Identify which cell holds the provided text, then report its (X, Y) central coordinate. 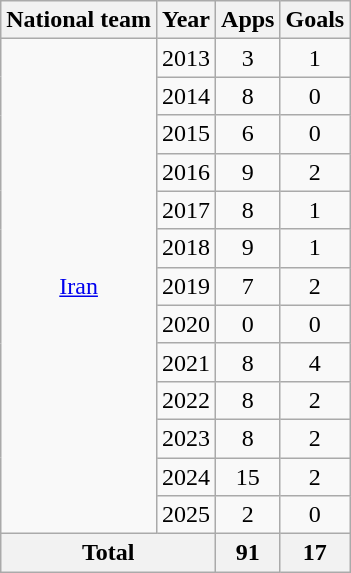
4 (315, 362)
2024 (186, 477)
91 (248, 553)
2022 (186, 400)
2013 (186, 58)
2020 (186, 324)
17 (315, 553)
2019 (186, 286)
National team (79, 20)
3 (248, 58)
2015 (186, 134)
7 (248, 286)
2014 (186, 96)
Year (186, 20)
2023 (186, 438)
2021 (186, 362)
2025 (186, 515)
Apps (248, 20)
Goals (315, 20)
2017 (186, 210)
2016 (186, 172)
6 (248, 134)
Iran (79, 286)
2018 (186, 248)
Total (108, 553)
15 (248, 477)
